Locate the cell with the specified text and output its [x, y] center coordinate. 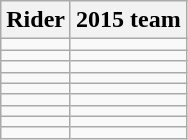
2015 team [128, 20]
Rider [36, 20]
